Extract the (X, Y) coordinate from the center of the cell holding the provided text.  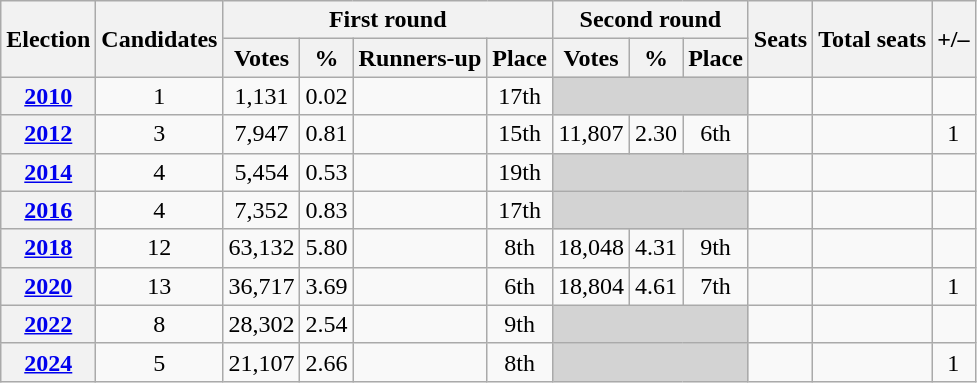
7,947 (262, 134)
Second round (651, 20)
7,352 (262, 210)
11,807 (592, 134)
2.54 (326, 324)
5,454 (262, 172)
18,048 (592, 248)
18,804 (592, 286)
4.31 (656, 248)
3.69 (326, 286)
0.02 (326, 96)
15th (520, 134)
Total seats (872, 39)
2022 (48, 324)
First round (388, 20)
28,302 (262, 324)
2018 (48, 248)
Seats (780, 39)
2024 (48, 362)
21,107 (262, 362)
2014 (48, 172)
2020 (48, 286)
7th (716, 286)
4.61 (656, 286)
+/– (954, 39)
Runners-up (420, 58)
5.80 (326, 248)
2.30 (656, 134)
2012 (48, 134)
Candidates (160, 39)
0.53 (326, 172)
1,131 (262, 96)
3 (160, 134)
13 (160, 286)
5 (160, 362)
0.83 (326, 210)
2.66 (326, 362)
0.81 (326, 134)
2016 (48, 210)
8 (160, 324)
36,717 (262, 286)
63,132 (262, 248)
19th (520, 172)
Election (48, 39)
12 (160, 248)
2010 (48, 96)
